From the cell containing the given text, extract its center point as (X, Y) coordinate. 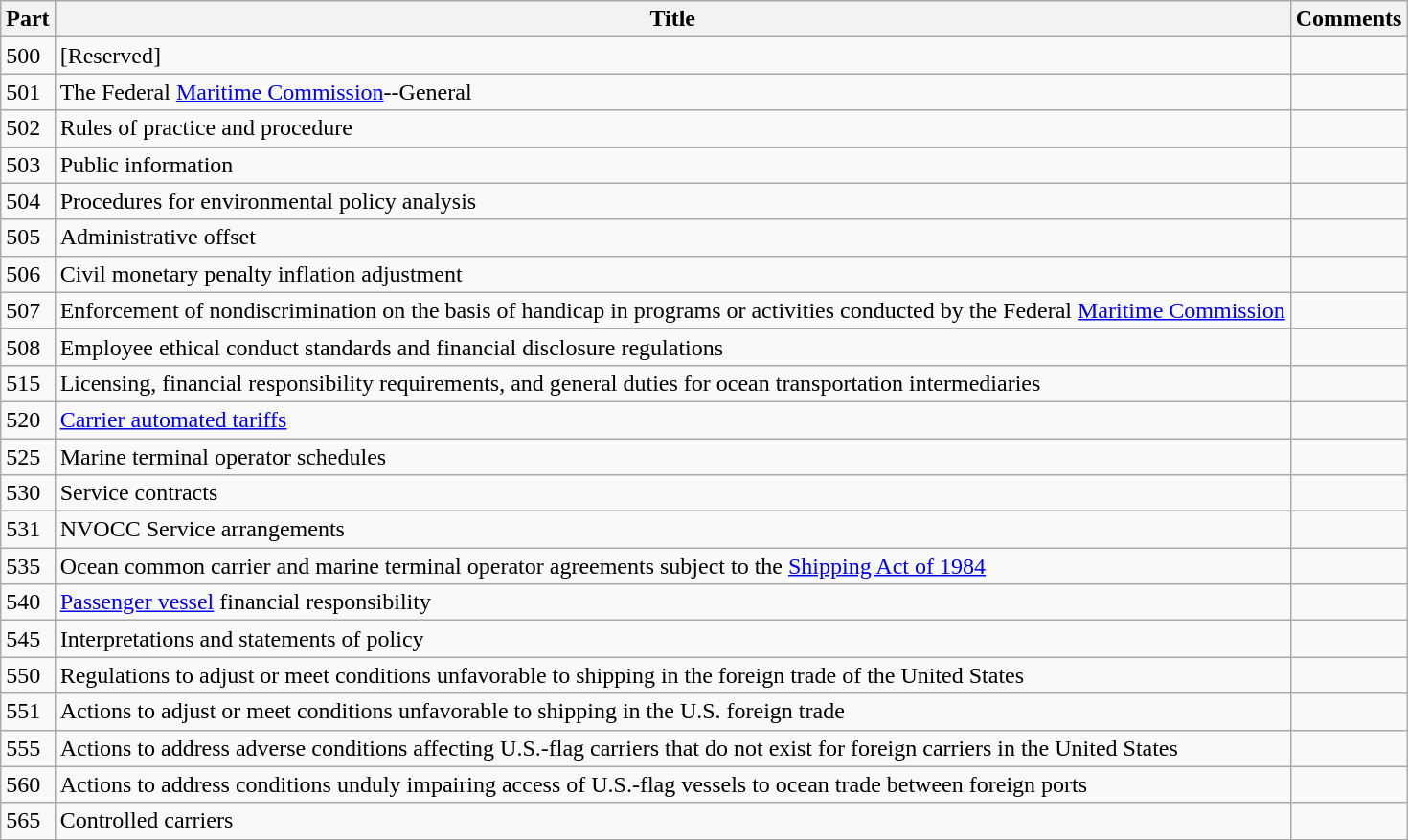
531 (28, 530)
501 (28, 92)
Comments (1349, 19)
Civil monetary penalty inflation adjustment (672, 274)
508 (28, 347)
Passenger vessel financial responsibility (672, 602)
535 (28, 566)
520 (28, 420)
Regulations to adjust or meet conditions unfavorable to shipping in the foreign trade of the United States (672, 675)
540 (28, 602)
Administrative offset (672, 238)
Public information (672, 165)
Procedures for environmental policy analysis (672, 201)
530 (28, 493)
Licensing, financial responsibility requirements, and general duties for ocean transportation intermediaries (672, 383)
500 (28, 56)
565 (28, 821)
The Federal Maritime Commission--General (672, 92)
Actions to adjust or meet conditions unfavorable to shipping in the U.S. foreign trade (672, 712)
Service contracts (672, 493)
503 (28, 165)
Ocean common carrier and marine terminal operator agreements subject to the Shipping Act of 1984 (672, 566)
Actions to address adverse conditions affecting U.S.-flag carriers that do not exist for foreign carriers in the United States (672, 748)
Controlled carriers (672, 821)
Interpretations and statements of policy (672, 639)
506 (28, 274)
551 (28, 712)
Marine terminal operator schedules (672, 457)
Employee ethical conduct standards and financial disclosure regulations (672, 347)
560 (28, 784)
Part (28, 19)
515 (28, 383)
Carrier automated tariffs (672, 420)
NVOCC Service arrangements (672, 530)
[Reserved] (672, 56)
505 (28, 238)
504 (28, 201)
545 (28, 639)
550 (28, 675)
Rules of practice and procedure (672, 128)
502 (28, 128)
507 (28, 310)
525 (28, 457)
Enforcement of nondiscrimination on the basis of handicap in programs or activities conducted by the Federal Maritime Commission (672, 310)
Title (672, 19)
555 (28, 748)
Actions to address conditions unduly impairing access of U.S.-flag vessels to ocean trade between foreign ports (672, 784)
